Determine the (x, y) coordinate at the center of the cell enclosing the given text.  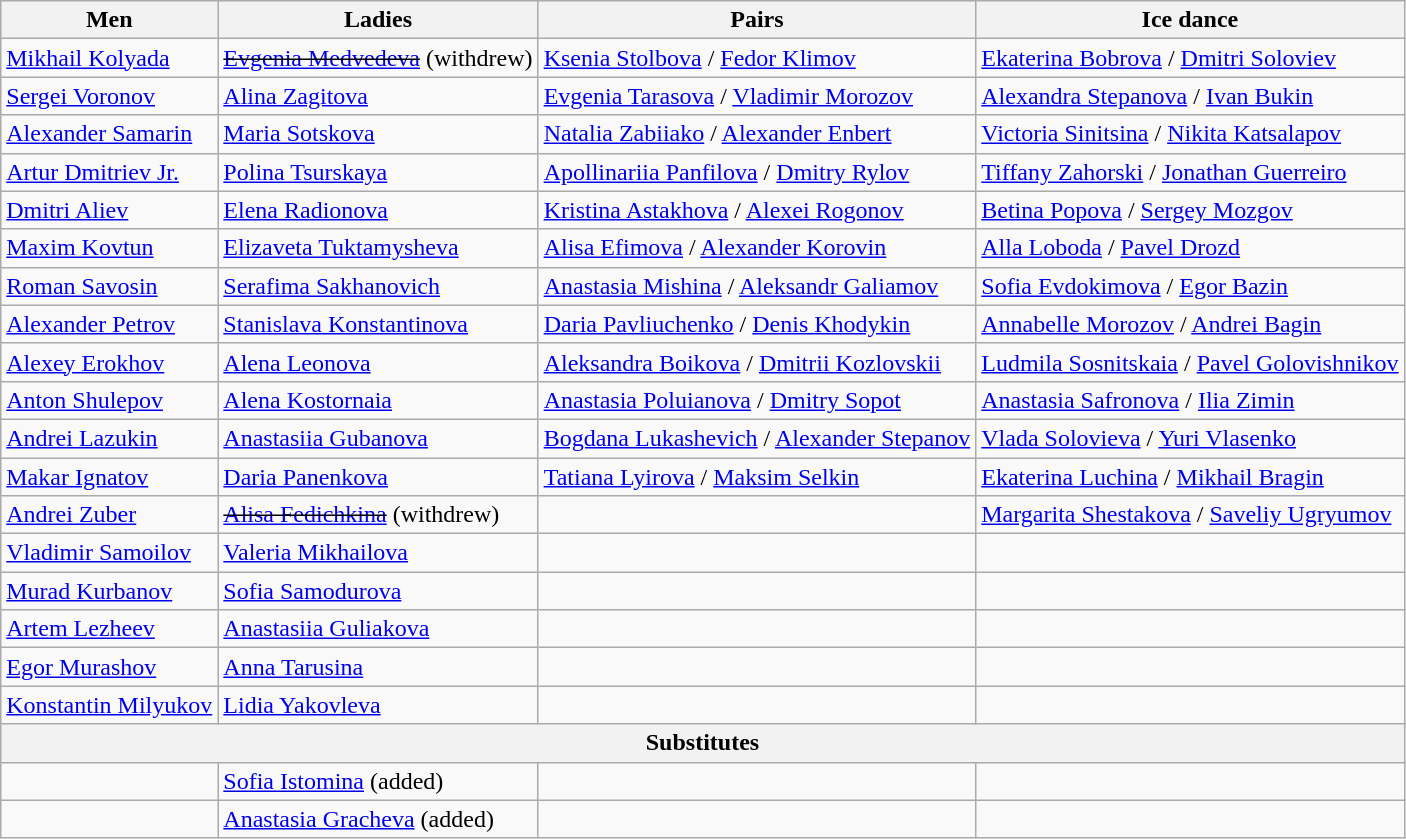
Alisa Fedichkina (withdrew) (378, 515)
Elena Radionova (378, 210)
Alexey Erokhov (110, 362)
Evgenia Tarasova / Vladimir Morozov (757, 96)
Andrei Lazukin (110, 438)
Alena Kostornaia (378, 400)
Ice dance (1190, 20)
Substitutes (702, 743)
Tiffany Zahorski / Jonathan Guerreiro (1190, 172)
Natalia Zabiiako / Alexander Enbert (757, 134)
Maria Sotskova (378, 134)
Sergei Voronov (110, 96)
Daria Panenkova (378, 477)
Kristina Astakhova / Alexei Rogonov (757, 210)
Anastasiia Gubanova (378, 438)
Anastasia Poluianova / Dmitry Sopot (757, 400)
Anastasia Mishina / Aleksandr Galiamov (757, 286)
Roman Savosin (110, 286)
Lidia Yakovleva (378, 705)
Alena Leonova (378, 362)
Artem Lezheev (110, 629)
Tatiana Lyirova / Maksim Selkin (757, 477)
Bogdana Lukashevich / Alexander Stepanov (757, 438)
Stanislava Konstantinova (378, 324)
Ludmila Sosnitskaia / Pavel Golovishnikov (1190, 362)
Vlada Solovieva / Yuri Vlasenko (1190, 438)
Victoria Sinitsina / Nikita Katsalapov (1190, 134)
Sofia Istomina (added) (378, 781)
Anastasiia Guliakova (378, 629)
Sofia Samodurova (378, 591)
Pairs (757, 20)
Anna Tarusina (378, 667)
Artur Dmitriev Jr. (110, 172)
Alexander Petrov (110, 324)
Apollinariia Panfilova / Dmitry Rylov (757, 172)
Valeria Mikhailova (378, 553)
Daria Pavliuchenko / Denis Khodykin (757, 324)
Men (110, 20)
Serafima Sakhanovich (378, 286)
Ekaterina Luchina / Mikhail Bragin (1190, 477)
Anastasia Safronova / Ilia Zimin (1190, 400)
Vladimir Samoilov (110, 553)
Alla Loboda / Pavel Drozd (1190, 248)
Murad Kurbanov (110, 591)
Makar Ignatov (110, 477)
Alexandra Stepanova / Ivan Bukin (1190, 96)
Dmitri Aliev (110, 210)
Ksenia Stolbova / Fedor Klimov (757, 58)
Betina Popova / Sergey Mozgov (1190, 210)
Elizaveta Tuktamysheva (378, 248)
Margarita Shestakova / Saveliy Ugryumov (1190, 515)
Anastasia Gracheva (added) (378, 819)
Mikhail Kolyada (110, 58)
Anton Shulepov (110, 400)
Polina Tsurskaya (378, 172)
Konstantin Milyukov (110, 705)
Andrei Zuber (110, 515)
Alexander Samarin (110, 134)
Egor Murashov (110, 667)
Ekaterina Bobrova / Dmitri Soloviev (1190, 58)
Ladies (378, 20)
Evgenia Medvedeva (withdrew) (378, 58)
Alina Zagitova (378, 96)
Sofia Evdokimova / Egor Bazin (1190, 286)
Alisa Efimova / Alexander Korovin (757, 248)
Aleksandra Boikova / Dmitrii Kozlovskii (757, 362)
Annabelle Morozov / Andrei Bagin (1190, 324)
Maxim Kovtun (110, 248)
